From the cell containing the given text, extract its center point as [X, Y] coordinate. 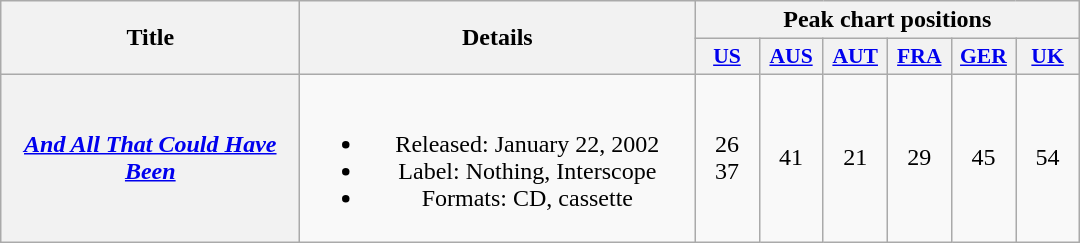
And All That Could Have Been [150, 158]
45 [983, 158]
US [727, 57]
Details [498, 38]
UK [1048, 57]
2637 [727, 158]
Released: January 22, 2002Label: Nothing, InterscopeFormats: CD, cassette [498, 158]
21 [855, 158]
54 [1048, 158]
AUT [855, 57]
Peak chart positions [888, 20]
Title [150, 38]
AUS [791, 57]
FRA [919, 57]
41 [791, 158]
29 [919, 158]
GER [983, 57]
